Output the [X, Y] coordinate of the center of the cell containing the given text.  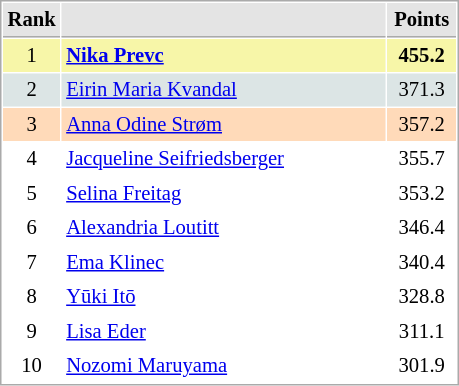
10 [32, 366]
357.2 [422, 124]
5 [32, 194]
8 [32, 296]
353.2 [422, 194]
Anna Odine Strøm [224, 124]
6 [32, 228]
346.4 [422, 228]
7 [32, 262]
328.8 [422, 296]
Rank [32, 20]
311.1 [422, 332]
455.2 [422, 56]
Selina Freitag [224, 194]
Nika Prevc [224, 56]
4 [32, 158]
355.7 [422, 158]
2 [32, 90]
Points [422, 20]
Yūki Itō [224, 296]
Alexandria Loutitt [224, 228]
Lisa Eder [224, 332]
1 [32, 56]
Nozomi Maruyama [224, 366]
340.4 [422, 262]
371.3 [422, 90]
3 [32, 124]
Jacqueline Seifriedsberger [224, 158]
Eirin Maria Kvandal [224, 90]
9 [32, 332]
Ema Klinec [224, 262]
301.9 [422, 366]
